Scan for the cell matching the given text and deliver its (x, y) coordinate at center. 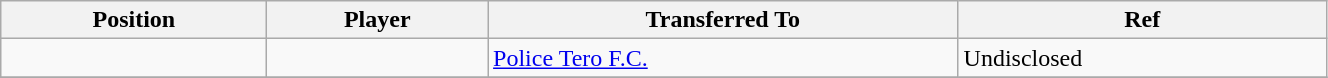
Player (378, 20)
Position (134, 20)
Transferred To (723, 20)
Police Tero F.C. (723, 58)
Undisclosed (1142, 58)
Ref (1142, 20)
